For the text-containing cell, return its midpoint in [x, y] coordinate format. 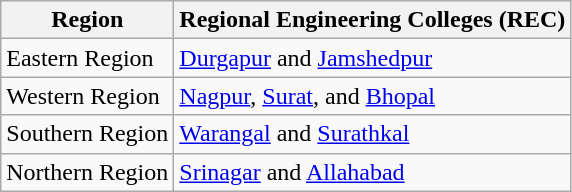
Regional Engineering Colleges (REC) [372, 20]
Warangal and Surathkal [372, 134]
Srinagar and Allahabad [372, 172]
Eastern Region [88, 58]
Region [88, 20]
Western Region [88, 96]
Nagpur, Surat, and Bhopal [372, 96]
Durgapur and Jamshedpur [372, 58]
Northern Region [88, 172]
Southern Region [88, 134]
